Return [X, Y] of the center of cell containing provided text 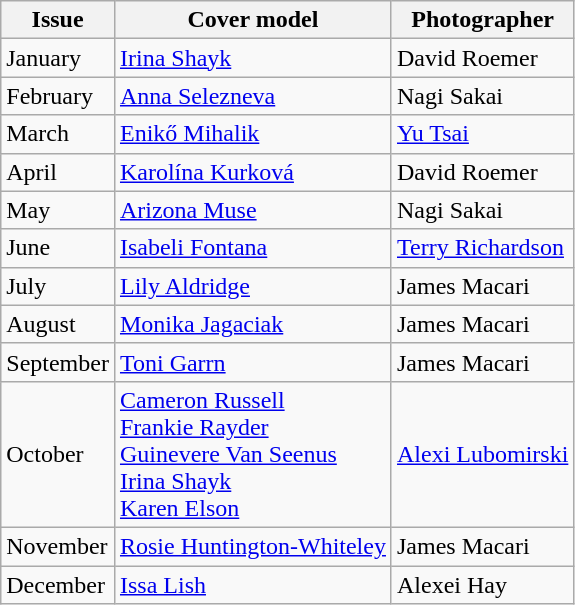
Enikő Mihalik [252, 134]
July [58, 286]
Photographer [482, 20]
August [58, 324]
Issa Lish [252, 585]
March [58, 134]
Arizona Muse [252, 210]
Cameron RussellFrankie RayderGuinevere Van SeenusIrina ShaykKaren Elson [252, 454]
January [58, 58]
Monika Jagaciak [252, 324]
Rosie Huntington-Whiteley [252, 546]
Toni Garrn [252, 362]
February [58, 96]
December [58, 585]
September [58, 362]
Yu Tsai [482, 134]
Isabeli Fontana [252, 248]
Anna Selezneva [252, 96]
Alexei Hay [482, 585]
Lily Aldridge [252, 286]
Irina Shayk [252, 58]
Karolína Kurková [252, 172]
Alexi Lubomirski [482, 454]
November [58, 546]
October [58, 454]
May [58, 210]
Terry Richardson [482, 248]
Cover model [252, 20]
April [58, 172]
June [58, 248]
Issue [58, 20]
